Pinpoint the cell where the given text exists, returning its [X, Y] midpoint coordinate. 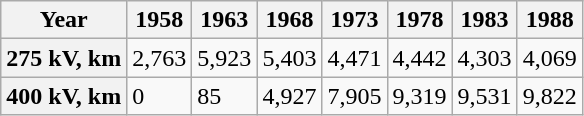
9,319 [420, 96]
5,923 [224, 58]
7,905 [354, 96]
275 kV, km [64, 58]
1958 [160, 20]
1983 [484, 20]
9,822 [550, 96]
4,927 [290, 96]
1973 [354, 20]
1988 [550, 20]
400 kV, km [64, 96]
Year [64, 20]
1978 [420, 20]
1968 [290, 20]
2,763 [160, 58]
4,303 [484, 58]
4,069 [550, 58]
1963 [224, 20]
85 [224, 96]
4,471 [354, 58]
9,531 [484, 96]
5,403 [290, 58]
0 [160, 96]
4,442 [420, 58]
